Output the [X, Y] coordinate of the center of the cell containing the given text.  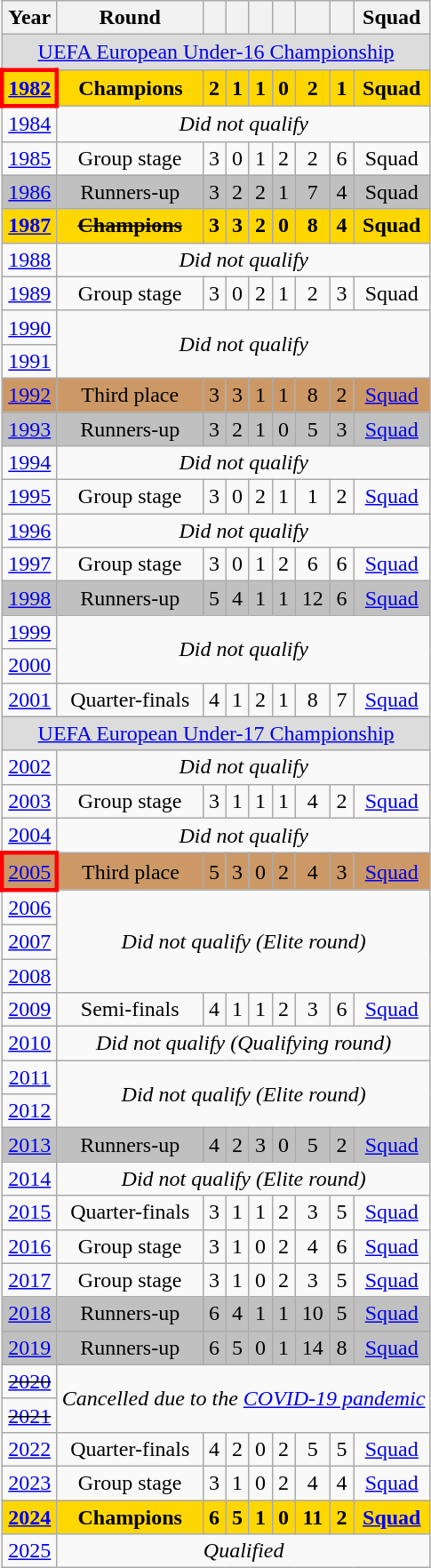
1988 [29, 260]
1996 [29, 531]
1993 [29, 429]
2022 [29, 1449]
2006 [29, 908]
2009 [29, 1010]
1991 [29, 361]
2017 [29, 1280]
2002 [29, 767]
UEFA European Under-16 Championship [216, 52]
1984 [29, 124]
1985 [29, 158]
Year [29, 18]
10 [313, 1314]
2000 [29, 666]
UEFA European Under-17 Championship [216, 733]
2019 [29, 1348]
2010 [29, 1044]
2007 [29, 941]
Cancelled due to the COVID-19 pandemic [243, 1398]
2013 [29, 1145]
1994 [29, 463]
1990 [29, 327]
2024 [29, 1517]
2004 [29, 836]
2003 [29, 801]
1982 [29, 87]
1987 [29, 226]
2020 [29, 1381]
2008 [29, 975]
1995 [29, 497]
2021 [29, 1415]
2018 [29, 1314]
2012 [29, 1111]
Did not qualify (Qualifying round) [243, 1044]
Round [130, 18]
2016 [29, 1246]
2025 [29, 1551]
1997 [29, 564]
1998 [29, 598]
Qualified [243, 1551]
1999 [29, 632]
2005 [29, 871]
2015 [29, 1212]
14 [313, 1348]
1992 [29, 395]
2001 [29, 700]
2011 [29, 1077]
1986 [29, 192]
2023 [29, 1483]
1989 [29, 293]
12 [313, 598]
11 [313, 1517]
2014 [29, 1179]
Semi-finals [130, 1010]
